Provide the (x, y) coordinate of the cell's center where the given text is located.  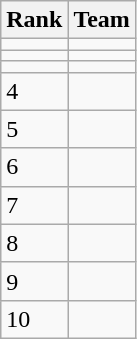
Team (102, 20)
7 (34, 205)
10 (34, 319)
5 (34, 129)
8 (34, 243)
9 (34, 281)
6 (34, 167)
Rank (34, 20)
4 (34, 91)
